Extract the [X, Y] coordinate from the center of the cell holding the provided text.  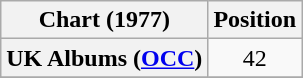
Chart (1977) [104, 20]
UK Albums (OCC) [104, 58]
42 [255, 58]
Position [255, 20]
